Identify which cell holds the provided text, then report its [x, y] central coordinate. 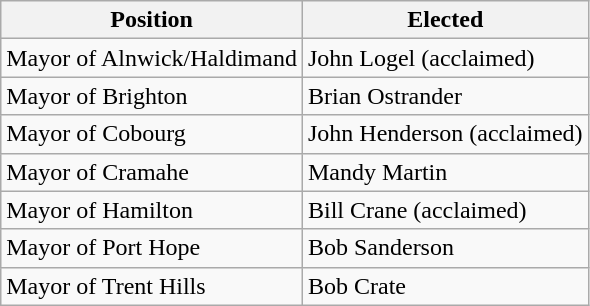
Mayor of Cobourg [152, 134]
Mayor of Brighton [152, 96]
Mayor of Trent Hills [152, 286]
Bob Sanderson [445, 248]
John Henderson (acclaimed) [445, 134]
Bill Crane (acclaimed) [445, 210]
Mayor of Hamilton [152, 210]
Mayor of Alnwick/Haldimand [152, 58]
Mandy Martin [445, 172]
John Logel (acclaimed) [445, 58]
Elected [445, 20]
Brian Ostrander [445, 96]
Bob Crate [445, 286]
Mayor of Port Hope [152, 248]
Mayor of Cramahe [152, 172]
Position [152, 20]
